Search for the cell housing the specified text and yield its (X, Y) center coordinate. 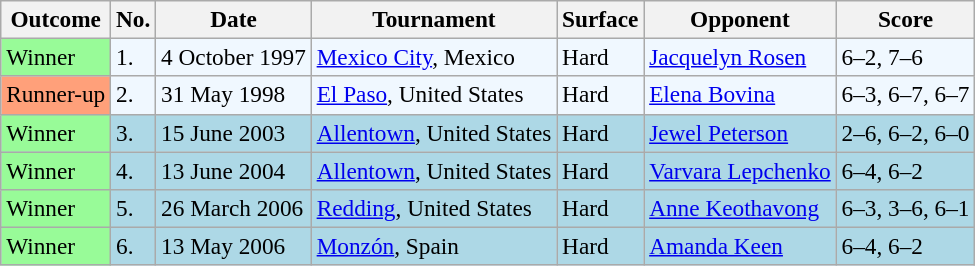
Runner-up (56, 95)
Tournament (434, 19)
Jewel Peterson (740, 133)
Outcome (56, 19)
5. (134, 208)
Amanda Keen (740, 246)
4. (134, 170)
13 June 2004 (234, 170)
31 May 1998 (234, 95)
6–2, 7–6 (906, 57)
Date (234, 19)
Score (906, 19)
6. (134, 246)
El Paso, United States (434, 95)
Redding, United States (434, 208)
6–3, 3–6, 6–1 (906, 208)
15 June 2003 (234, 133)
4 October 1997 (234, 57)
Opponent (740, 19)
Varvara Lepchenko (740, 170)
26 March 2006 (234, 208)
Anne Keothavong (740, 208)
3. (134, 133)
Elena Bovina (740, 95)
6–3, 6–7, 6–7 (906, 95)
No. (134, 19)
Mexico City, Mexico (434, 57)
13 May 2006 (234, 246)
1. (134, 57)
2. (134, 95)
Surface (600, 19)
2–6, 6–2, 6–0 (906, 133)
Monzón, Spain (434, 246)
Jacquelyn Rosen (740, 57)
